Identify which cell holds the provided text, then report its [X, Y] central coordinate. 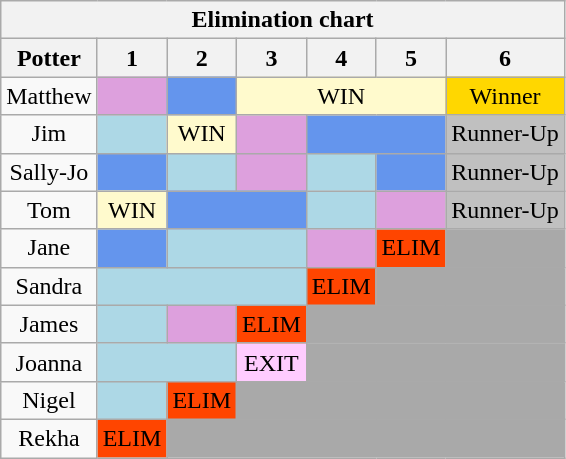
Nigel [49, 400]
Potter [49, 58]
Winner [506, 96]
Jim [49, 134]
James [49, 324]
1 [132, 58]
Elimination chart [283, 20]
5 [411, 58]
Jane [49, 248]
Sally-Jo [49, 172]
Rekha [49, 438]
6 [506, 58]
EXIT [272, 362]
Sandra [49, 286]
2 [202, 58]
3 [272, 58]
Matthew [49, 96]
Tom [49, 210]
Joanna [49, 362]
4 [341, 58]
